For the text-containing cell, return its midpoint in (x, y) coordinate format. 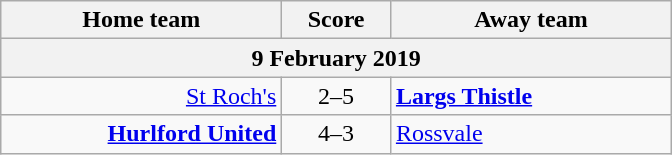
Hurlford United (142, 134)
Score (336, 20)
4–3 (336, 134)
9 February 2019 (336, 58)
Away team (530, 20)
St Roch's (142, 96)
Rossvale (530, 134)
Largs Thistle (530, 96)
2–5 (336, 96)
Home team (142, 20)
